Detect which cell encompasses the target text, then output its [X, Y] center coordinate. 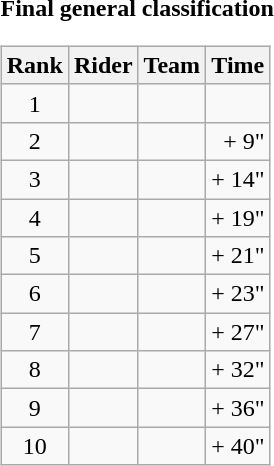
1 [34, 103]
+ 19" [238, 217]
+ 40" [238, 446]
3 [34, 179]
6 [34, 294]
+ 27" [238, 332]
9 [34, 408]
+ 23" [238, 294]
+ 21" [238, 256]
Rank [34, 65]
+ 32" [238, 370]
Time [238, 65]
5 [34, 256]
Rider [103, 65]
+ 36" [238, 408]
+ 14" [238, 179]
7 [34, 332]
Team [172, 65]
4 [34, 217]
10 [34, 446]
2 [34, 141]
+ 9" [238, 141]
8 [34, 370]
